Determine the (x, y) coordinate at the center of the cell enclosing the given text.  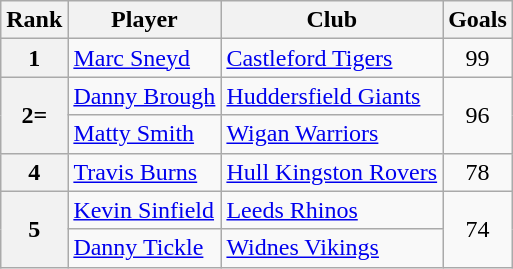
Hull Kingston Rovers (332, 172)
Marc Sneyd (144, 58)
Danny Brough (144, 96)
4 (34, 172)
Wigan Warriors (332, 134)
Travis Burns (144, 172)
Widnes Vikings (332, 248)
99 (478, 58)
Kevin Sinfield (144, 210)
Goals (478, 20)
5 (34, 229)
Castleford Tigers (332, 58)
74 (478, 229)
Player (144, 20)
2= (34, 115)
1 (34, 58)
Leeds Rhinos (332, 210)
96 (478, 115)
Club (332, 20)
Rank (34, 20)
78 (478, 172)
Huddersfield Giants (332, 96)
Matty Smith (144, 134)
Danny Tickle (144, 248)
